Return the (X, Y) coordinate for the center point of the cell that contains the specified text.  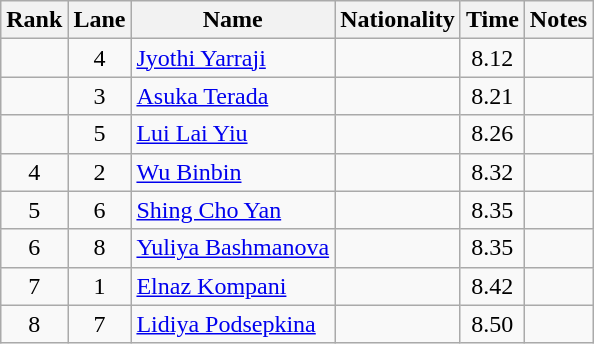
8.32 (492, 172)
8.26 (492, 134)
3 (100, 96)
Time (492, 20)
Lane (100, 20)
Elnaz Kompani (233, 286)
Name (233, 20)
8.42 (492, 286)
Asuka Terada (233, 96)
8.21 (492, 96)
Rank (34, 20)
Wu Binbin (233, 172)
Notes (558, 20)
Jyothi Yarraji (233, 58)
8.50 (492, 324)
Lui Lai Yiu (233, 134)
Lidiya Podsepkina (233, 324)
8.12 (492, 58)
Nationality (398, 20)
Yuliya Bashmanova (233, 248)
2 (100, 172)
1 (100, 286)
Shing Cho Yan (233, 210)
